Find where the given text appears and provide that cell's center as [X, Y] coordinate. 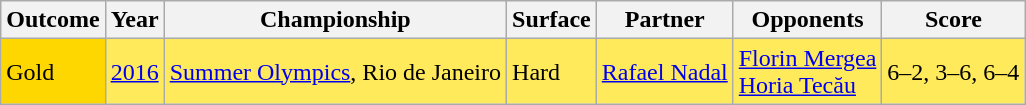
2016 [134, 72]
Florin Mergea Horia Tecău [808, 72]
Partner [664, 20]
Rafael Nadal [664, 72]
Surface [552, 20]
Championship [335, 20]
Outcome [53, 20]
Gold [53, 72]
Year [134, 20]
Summer Olympics, Rio de Janeiro [335, 72]
Opponents [808, 20]
Score [954, 20]
6–2, 3–6, 6–4 [954, 72]
Hard [552, 72]
